Output the (x, y) coordinate of the center of the cell containing the given text.  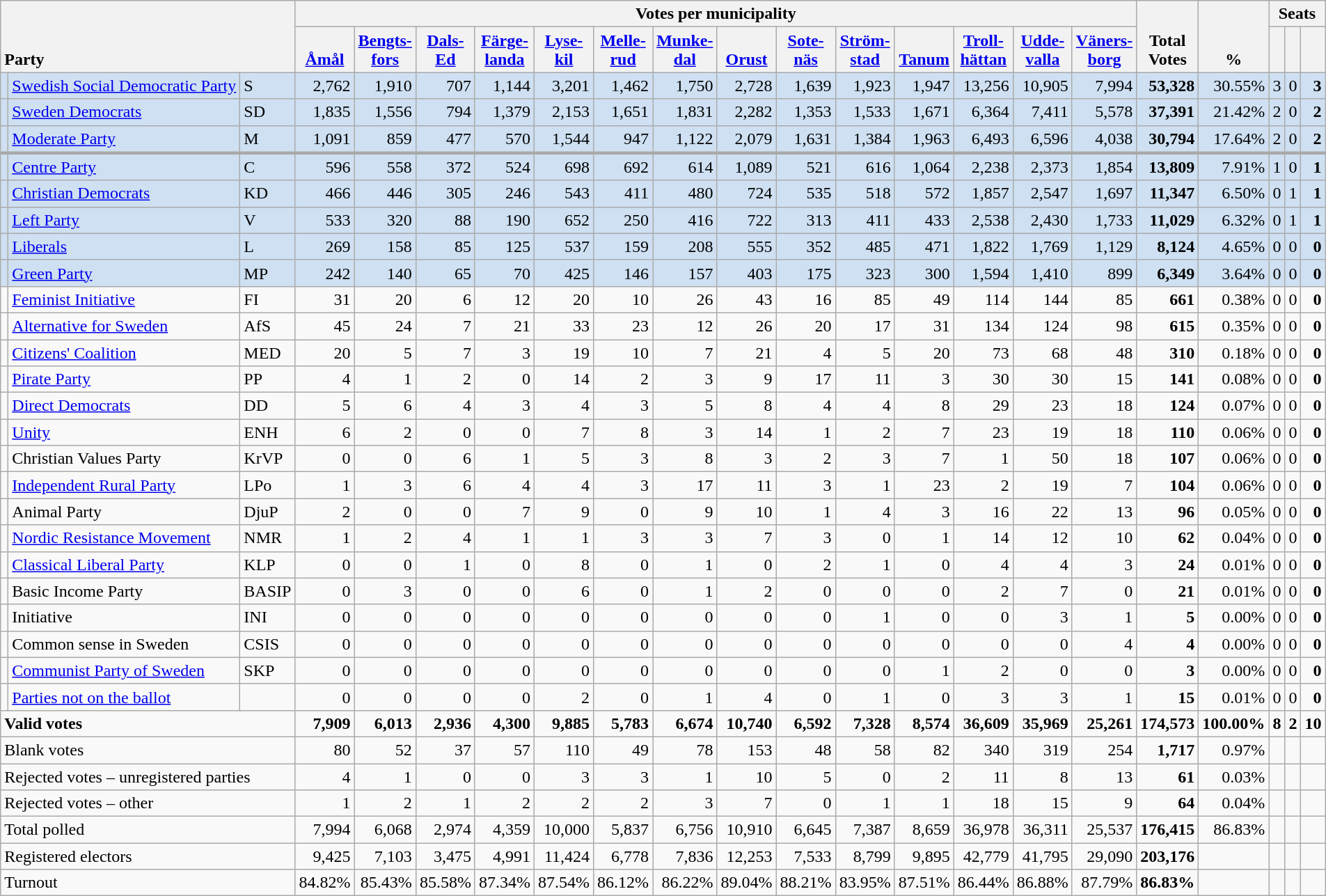
6.50% (1233, 194)
Troll- hättan (983, 50)
KrVP (267, 459)
22 (1043, 512)
2,762 (324, 86)
Sote- näs (806, 50)
5,578 (1104, 112)
Christian Democrats (124, 194)
35,969 (1043, 723)
36,609 (983, 723)
C (267, 167)
6,756 (685, 830)
LPo (267, 485)
107 (1168, 459)
698 (564, 167)
36,978 (983, 830)
10,740 (746, 723)
596 (324, 167)
0.07% (1233, 406)
33 (564, 326)
10,905 (1043, 86)
6,592 (806, 723)
190 (504, 220)
Blank votes (148, 750)
98 (1104, 326)
7,328 (865, 723)
140 (385, 273)
3.64% (1233, 273)
615 (1168, 326)
Pirate Party (124, 379)
7,103 (385, 856)
INI (267, 618)
1,544 (564, 139)
269 (324, 246)
2,282 (746, 112)
8,574 (924, 723)
10,910 (746, 830)
1,671 (924, 112)
446 (385, 194)
6.32% (1233, 220)
1,353 (806, 112)
11,424 (564, 856)
Udde- valla (1043, 50)
8,124 (1168, 246)
Feminist Initiative (124, 299)
Ström- stad (865, 50)
% (1233, 36)
254 (1104, 750)
86.22% (685, 883)
30.55% (1233, 86)
1,822 (983, 246)
859 (385, 139)
Nordic Resistance Movement (124, 538)
9,885 (564, 723)
1,733 (1104, 220)
Registered electors (148, 856)
Rejected votes – other (148, 803)
Moderate Party (124, 139)
246 (504, 194)
174,573 (1168, 723)
Direct Democrats (124, 406)
134 (983, 326)
Initiative (124, 618)
159 (624, 246)
899 (1104, 273)
521 (806, 167)
7,411 (1043, 112)
146 (624, 273)
KLP (267, 565)
2,430 (1043, 220)
43 (746, 299)
1,923 (865, 86)
4,038 (1104, 139)
175 (806, 273)
6,674 (685, 723)
DjuP (267, 512)
Swedish Social Democratic Party (124, 86)
157 (685, 273)
2,238 (983, 167)
88.21% (806, 883)
1,594 (983, 273)
87.51% (924, 883)
340 (983, 750)
6,349 (1168, 273)
Classical Liberal Party (124, 565)
480 (685, 194)
MED (267, 353)
86.44% (983, 883)
1,639 (806, 86)
0.05% (1233, 512)
570 (504, 139)
1,651 (624, 112)
372 (445, 167)
Turnout (148, 883)
707 (445, 86)
Munke- dal (685, 50)
4,359 (504, 830)
0.18% (1233, 353)
250 (624, 220)
7,533 (806, 856)
537 (564, 246)
100.00% (1233, 723)
70 (504, 273)
8,659 (924, 830)
3,475 (445, 856)
Green Party (124, 273)
2,728 (746, 86)
53,328 (1168, 86)
41,795 (1043, 856)
87.54% (564, 883)
1,144 (504, 86)
320 (385, 220)
MP (267, 273)
Christian Values Party (124, 459)
83.95% (865, 883)
Centre Party (124, 167)
V (267, 220)
0.03% (1233, 776)
11,029 (1168, 220)
477 (445, 139)
614 (685, 167)
1,963 (924, 139)
64 (1168, 803)
ENH (267, 432)
S (267, 86)
Valid votes (148, 723)
5,783 (624, 723)
616 (865, 167)
37,391 (1168, 112)
Parties not on the ballot (124, 697)
1,089 (746, 167)
661 (1168, 299)
5,837 (624, 830)
794 (445, 112)
6,364 (983, 112)
L (267, 246)
323 (865, 273)
1,769 (1043, 246)
176,415 (1168, 830)
543 (564, 194)
4,991 (504, 856)
25,261 (1104, 723)
Basic Income Party (124, 591)
CSIS (267, 644)
2,538 (983, 220)
1,384 (865, 139)
13,809 (1168, 167)
Total polled (148, 830)
50 (1043, 459)
403 (746, 273)
7,909 (324, 723)
158 (385, 246)
42,779 (983, 856)
Åmål (324, 50)
86.12% (624, 883)
572 (924, 194)
3,201 (564, 86)
6,493 (983, 139)
13,256 (983, 86)
6,068 (385, 830)
208 (685, 246)
52 (385, 750)
87.79% (1104, 883)
0.08% (1233, 379)
6,013 (385, 723)
1,854 (1104, 167)
Citizens' Coalition (124, 353)
12,253 (746, 856)
84.82% (324, 883)
1,122 (685, 139)
104 (1168, 485)
153 (746, 750)
10,000 (564, 830)
62 (1168, 538)
82 (924, 750)
1,910 (385, 86)
313 (806, 220)
17.64% (1233, 139)
29 (983, 406)
AfS (267, 326)
73 (983, 353)
78 (685, 750)
86.88% (1043, 883)
1,831 (685, 112)
M (267, 139)
2,079 (746, 139)
555 (746, 246)
Total Votes (1168, 36)
1,556 (385, 112)
1,379 (504, 112)
58 (865, 750)
Left Party (124, 220)
722 (746, 220)
692 (624, 167)
61 (1168, 776)
433 (924, 220)
144 (1043, 299)
FI (267, 299)
8,799 (865, 856)
KD (267, 194)
Sweden Democrats (124, 112)
80 (324, 750)
1,835 (324, 112)
1,091 (324, 139)
25,537 (1104, 830)
NMR (267, 538)
68 (1043, 353)
21.42% (1233, 112)
Communist Party of Sweden (124, 670)
114 (983, 299)
1,857 (983, 194)
2,153 (564, 112)
9,895 (924, 856)
425 (564, 273)
Orust (746, 50)
9,425 (324, 856)
DD (267, 406)
Melle- rud (624, 50)
PP (267, 379)
96 (1168, 512)
Unity (124, 432)
305 (445, 194)
125 (504, 246)
7.91% (1233, 167)
416 (685, 220)
4,300 (504, 723)
89.04% (746, 883)
4.65% (1233, 246)
1,462 (624, 86)
485 (865, 246)
Liberals (124, 246)
87.34% (504, 883)
Alternative for Sweden (124, 326)
6,778 (624, 856)
203,176 (1168, 856)
1,750 (685, 86)
Väners- borg (1104, 50)
6,596 (1043, 139)
29,090 (1104, 856)
Dals- Ed (445, 50)
2,373 (1043, 167)
724 (746, 194)
11,347 (1168, 194)
524 (504, 167)
319 (1043, 750)
2,974 (445, 830)
Party (148, 36)
466 (324, 194)
Lyse- kil (564, 50)
1,064 (924, 167)
471 (924, 246)
1,410 (1043, 273)
Färge- landa (504, 50)
1,631 (806, 139)
0.97% (1233, 750)
1,697 (1104, 194)
45 (324, 326)
Tanum (924, 50)
Animal Party (124, 512)
242 (324, 273)
Rejected votes – unregistered parties (148, 776)
Votes per municipality (716, 14)
SKP (267, 670)
1,947 (924, 86)
1,717 (1168, 750)
533 (324, 220)
SD (267, 112)
518 (865, 194)
0.38% (1233, 299)
Seats (1297, 14)
65 (445, 273)
85.43% (385, 883)
Bengts- fors (385, 50)
57 (504, 750)
BASIP (267, 591)
6,645 (806, 830)
37 (445, 750)
310 (1168, 353)
Independent Rural Party (124, 485)
36,311 (1043, 830)
558 (385, 167)
30,794 (1168, 139)
85.58% (445, 883)
535 (806, 194)
947 (624, 139)
1,129 (1104, 246)
652 (564, 220)
2,547 (1043, 194)
88 (445, 220)
7,836 (685, 856)
352 (806, 246)
300 (924, 273)
2,936 (445, 723)
0.35% (1233, 326)
Common sense in Sweden (124, 644)
141 (1168, 379)
7,387 (865, 830)
1,533 (865, 112)
